From the cell containing the given text, extract its center point as [X, Y] coordinate. 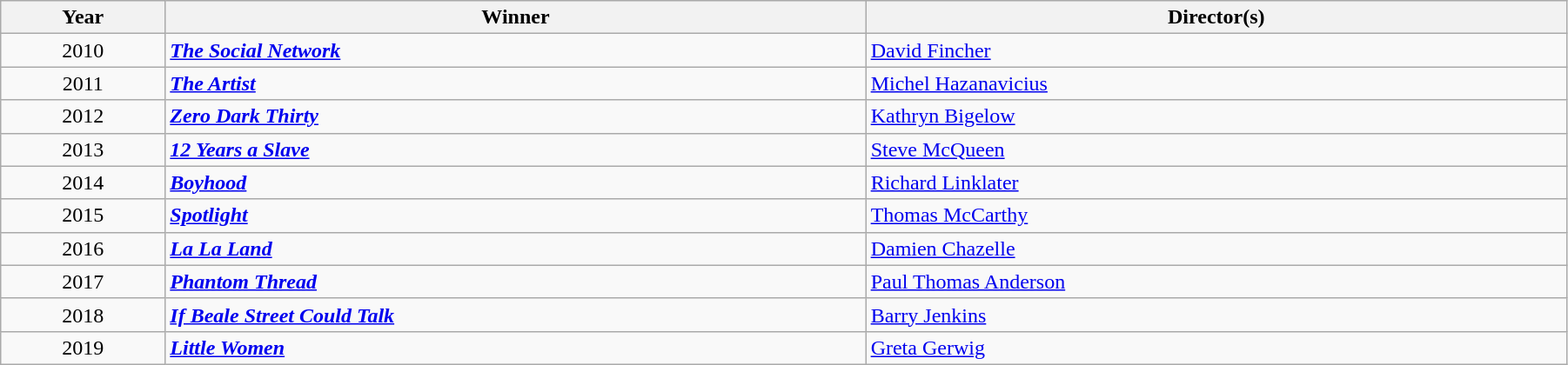
Richard Linklater [1216, 182]
2010 [84, 50]
Year [84, 17]
Spotlight [515, 216]
2019 [84, 348]
The Social Network [515, 50]
2013 [84, 149]
2014 [84, 182]
2016 [84, 249]
2018 [84, 315]
Director(s) [1216, 17]
Michel Hazanavicius [1216, 83]
Winner [515, 17]
Steve McQueen [1216, 149]
2015 [84, 216]
Boyhood [515, 182]
Zero Dark Thirty [515, 116]
La La Land [515, 249]
2011 [84, 83]
Barry Jenkins [1216, 315]
2012 [84, 116]
Thomas McCarthy [1216, 216]
Kathryn Bigelow [1216, 116]
Phantom Thread [515, 282]
12 Years a Slave [515, 149]
2017 [84, 282]
Little Women [515, 348]
Paul Thomas Anderson [1216, 282]
David Fincher [1216, 50]
The Artist [515, 83]
Greta Gerwig [1216, 348]
Damien Chazelle [1216, 249]
If Beale Street Could Talk [515, 315]
